Return the [X, Y] coordinate for the center point of the cell that contains the specified text.  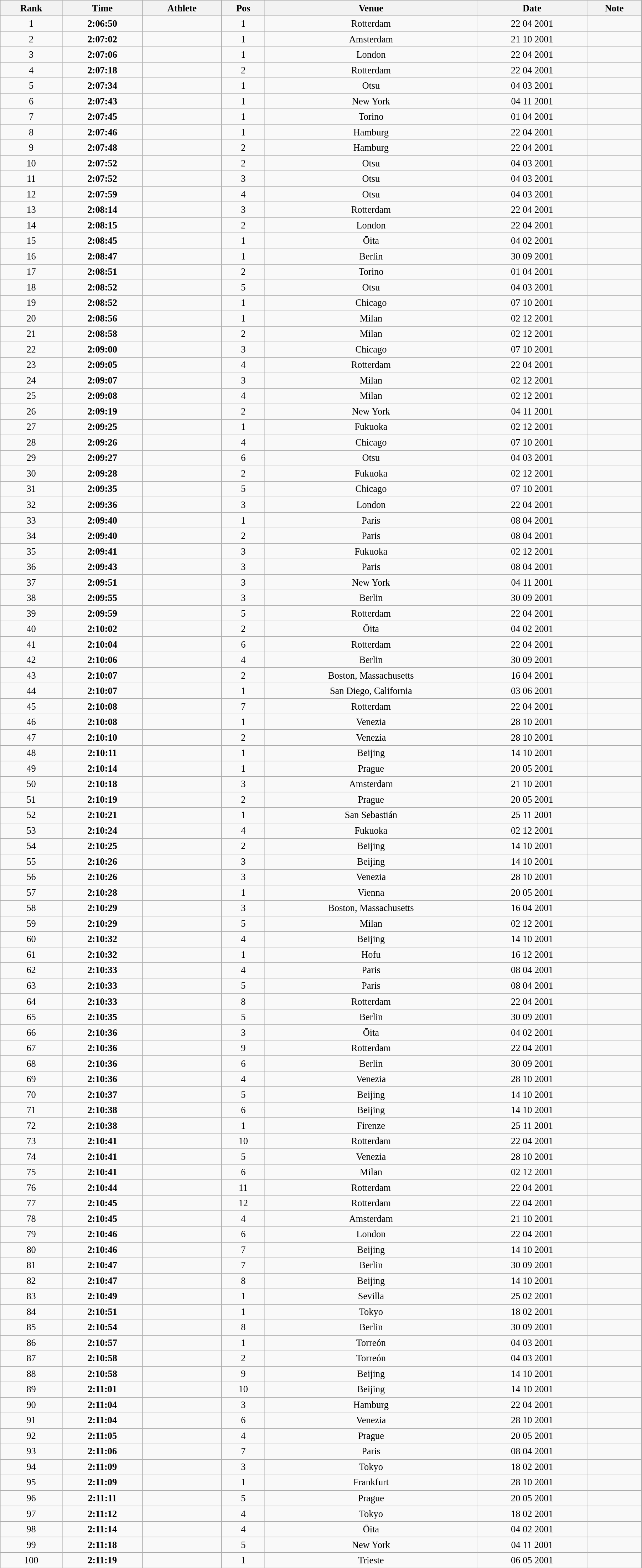
2:11:14 [102, 1529]
74 [31, 1157]
2:07:02 [102, 39]
2:07:43 [102, 101]
25 02 2001 [532, 1296]
Athlete [182, 8]
2:08:56 [102, 318]
47 [31, 737]
2:10:21 [102, 815]
65 [31, 1017]
Sevilla [371, 1296]
91 [31, 1420]
15 [31, 241]
2:11:05 [102, 1436]
43 [31, 675]
58 [31, 908]
63 [31, 986]
27 [31, 427]
60 [31, 939]
2:11:12 [102, 1513]
2:07:18 [102, 70]
98 [31, 1529]
2:11:19 [102, 1560]
Rank [31, 8]
Vienna [371, 893]
2:10:44 [102, 1188]
Firenze [371, 1126]
2:09:25 [102, 427]
2:09:43 [102, 567]
2:09:59 [102, 613]
51 [31, 800]
Date [532, 8]
26 [31, 412]
2:10:37 [102, 1095]
14 [31, 225]
Frankfurt [371, 1482]
22 [31, 349]
33 [31, 520]
50 [31, 784]
48 [31, 753]
2:11:18 [102, 1544]
2:10:24 [102, 831]
2:07:34 [102, 86]
San Diego, California [371, 691]
2:08:45 [102, 241]
2:11:06 [102, 1451]
93 [31, 1451]
2:06:50 [102, 24]
2:09:28 [102, 474]
2:09:26 [102, 443]
23 [31, 365]
28 [31, 443]
2:10:35 [102, 1017]
2:07:46 [102, 132]
69 [31, 1079]
45 [31, 706]
2:09:41 [102, 551]
88 [31, 1374]
87 [31, 1358]
13 [31, 210]
62 [31, 970]
97 [31, 1513]
80 [31, 1250]
Note [614, 8]
2:10:10 [102, 737]
2:07:06 [102, 55]
72 [31, 1126]
20 [31, 318]
2:11:01 [102, 1389]
36 [31, 567]
61 [31, 955]
2:09:00 [102, 349]
2:07:59 [102, 194]
29 [31, 458]
35 [31, 551]
46 [31, 722]
2:09:51 [102, 582]
Hofu [371, 955]
41 [31, 644]
100 [31, 1560]
49 [31, 768]
56 [31, 877]
64 [31, 1001]
78 [31, 1219]
16 [31, 256]
2:10:19 [102, 800]
Venue [371, 8]
2:10:54 [102, 1327]
90 [31, 1405]
2:08:14 [102, 210]
44 [31, 691]
85 [31, 1327]
03 06 2001 [532, 691]
16 12 2001 [532, 955]
21 [31, 334]
2:09:07 [102, 380]
2:10:06 [102, 660]
18 [31, 287]
2:09:36 [102, 505]
42 [31, 660]
38 [31, 598]
2:10:49 [102, 1296]
2:10:51 [102, 1312]
2:08:15 [102, 225]
2:09:05 [102, 365]
77 [31, 1203]
2:10:28 [102, 893]
39 [31, 613]
54 [31, 846]
2:11:11 [102, 1498]
82 [31, 1281]
73 [31, 1141]
99 [31, 1544]
68 [31, 1064]
24 [31, 380]
2:09:27 [102, 458]
95 [31, 1482]
Trieste [371, 1560]
96 [31, 1498]
30 [31, 474]
31 [31, 489]
2:09:19 [102, 412]
2:07:48 [102, 148]
17 [31, 272]
2:10:18 [102, 784]
34 [31, 536]
70 [31, 1095]
92 [31, 1436]
2:08:51 [102, 272]
Pos [243, 8]
76 [31, 1188]
89 [31, 1389]
06 05 2001 [532, 1560]
79 [31, 1234]
2:10:02 [102, 629]
81 [31, 1265]
2:08:47 [102, 256]
2:10:14 [102, 768]
Time [102, 8]
86 [31, 1343]
2:09:35 [102, 489]
94 [31, 1467]
59 [31, 924]
19 [31, 303]
2:10:04 [102, 644]
83 [31, 1296]
53 [31, 831]
2:09:55 [102, 598]
2:10:25 [102, 846]
52 [31, 815]
84 [31, 1312]
2:08:58 [102, 334]
2:10:57 [102, 1343]
2:09:08 [102, 396]
75 [31, 1172]
25 [31, 396]
55 [31, 862]
66 [31, 1032]
71 [31, 1110]
57 [31, 893]
40 [31, 629]
37 [31, 582]
67 [31, 1048]
32 [31, 505]
San Sebastián [371, 815]
2:07:45 [102, 117]
2:10:11 [102, 753]
